Output the [x, y] coordinate of the center of the cell containing the given text.  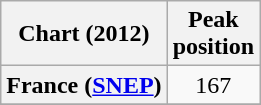
Chart (2012) [84, 34]
167 [213, 85]
France (SNEP) [84, 85]
Peakposition [213, 34]
